Capture the cell that displays the provided text and extract its [X, Y] central coordinate. 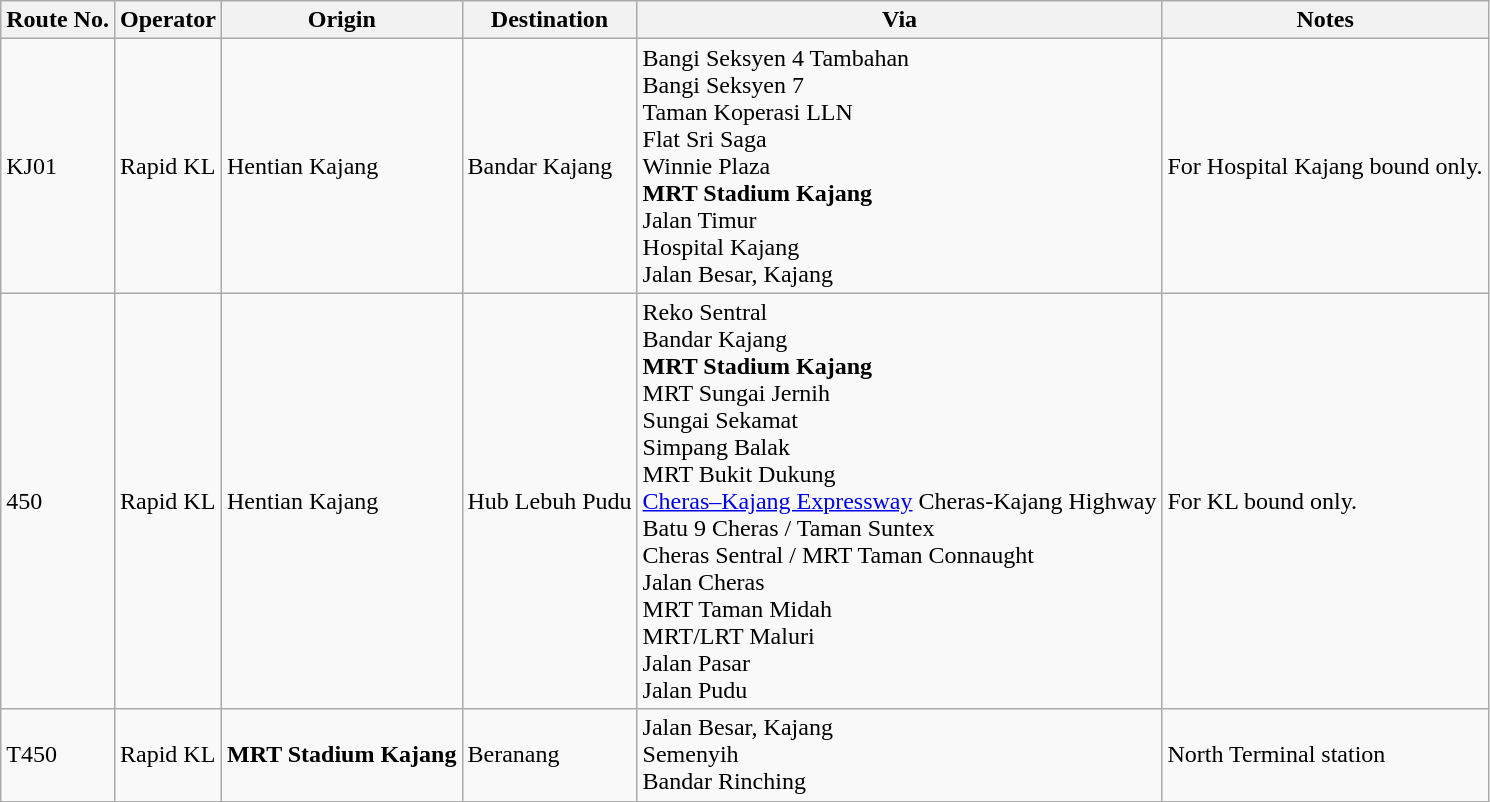
Bangi Seksyen 4 TambahanBangi Seksyen 7Taman Koperasi LLNFlat Sri SagaWinnie Plaza MRT Stadium KajangJalan TimurHospital KajangJalan Besar, Kajang [900, 166]
Hub Lebuh Pudu [550, 501]
Route No. [58, 20]
KJ01 [58, 166]
For KL bound only. [1325, 501]
North Terminal station [1325, 755]
MRT Stadium Kajang [342, 755]
Beranang [550, 755]
Notes [1325, 20]
T450 [58, 755]
Operator [168, 20]
For Hospital Kajang bound only. [1325, 166]
Via [900, 20]
Origin [342, 20]
Jalan Besar, KajangSemenyihBandar Rinching [900, 755]
450 [58, 501]
Bandar Kajang [550, 166]
Destination [550, 20]
